Search for the cell housing the specified text and yield its [x, y] center coordinate. 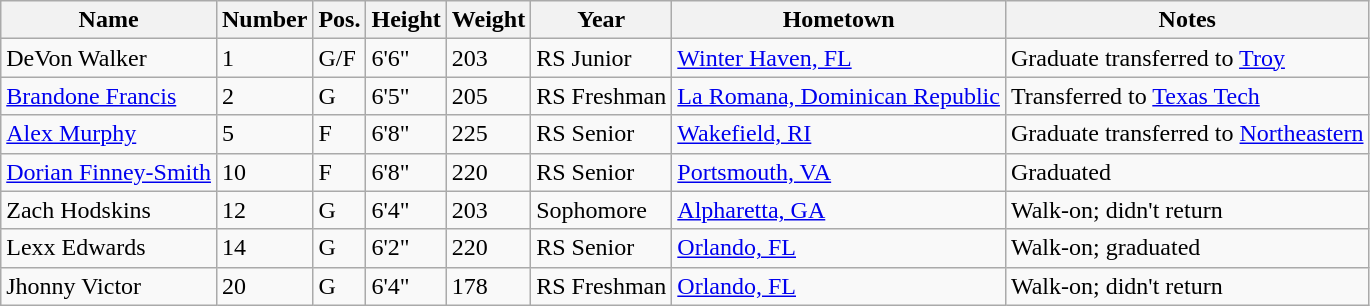
Zach Hodskins [109, 210]
20 [264, 286]
La Romana, Dominican Republic [839, 96]
Portsmouth, VA [839, 172]
5 [264, 134]
10 [264, 172]
Wakefield, RI [839, 134]
Jhonny Victor [109, 286]
Graduate transferred to Northeastern [1187, 134]
1 [264, 58]
178 [488, 286]
14 [264, 248]
Hometown [839, 20]
Walk-on; graduated [1187, 248]
RS Junior [602, 58]
Brandone Francis [109, 96]
Notes [1187, 20]
225 [488, 134]
12 [264, 210]
6'2" [406, 248]
DeVon Walker [109, 58]
Name [109, 20]
Transferred to Texas Tech [1187, 96]
Pos. [340, 20]
Number [264, 20]
Alpharetta, GA [839, 210]
Sophomore [602, 210]
2 [264, 96]
Year [602, 20]
Weight [488, 20]
G/F [340, 58]
Graduate transferred to Troy [1187, 58]
Height [406, 20]
6'6" [406, 58]
6'5" [406, 96]
Winter Haven, FL [839, 58]
Graduated [1187, 172]
Lexx Edwards [109, 248]
205 [488, 96]
Dorian Finney-Smith [109, 172]
Alex Murphy [109, 134]
